Search for the cell housing the specified text and yield its (x, y) center coordinate. 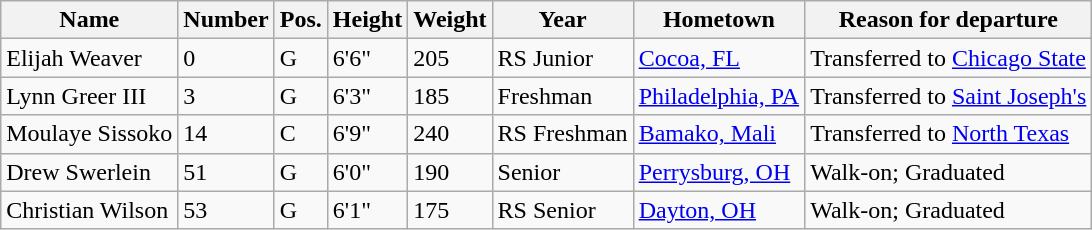
Philadelphia, PA (719, 96)
Transferred to Saint Joseph's (948, 96)
6'9" (367, 134)
Freshman (562, 96)
Year (562, 20)
Elijah Weaver (90, 58)
205 (450, 58)
175 (450, 210)
RS Senior (562, 210)
0 (226, 58)
14 (226, 134)
Bamako, Mali (719, 134)
6'0" (367, 172)
Perrysburg, OH (719, 172)
Senior (562, 172)
Transferred to Chicago State (948, 58)
6'3" (367, 96)
Hometown (719, 20)
Reason for departure (948, 20)
Weight (450, 20)
6'1" (367, 210)
Dayton, OH (719, 210)
Lynn Greer III (90, 96)
51 (226, 172)
6'6" (367, 58)
Christian Wilson (90, 210)
Drew Swerlein (90, 172)
Number (226, 20)
185 (450, 96)
Pos. (300, 20)
RS Freshman (562, 134)
Name (90, 20)
Transferred to North Texas (948, 134)
240 (450, 134)
53 (226, 210)
C (300, 134)
3 (226, 96)
190 (450, 172)
Cocoa, FL (719, 58)
RS Junior (562, 58)
Moulaye Sissoko (90, 134)
Height (367, 20)
